Return the [x, y] coordinate for the center point of the cell that contains the specified text.  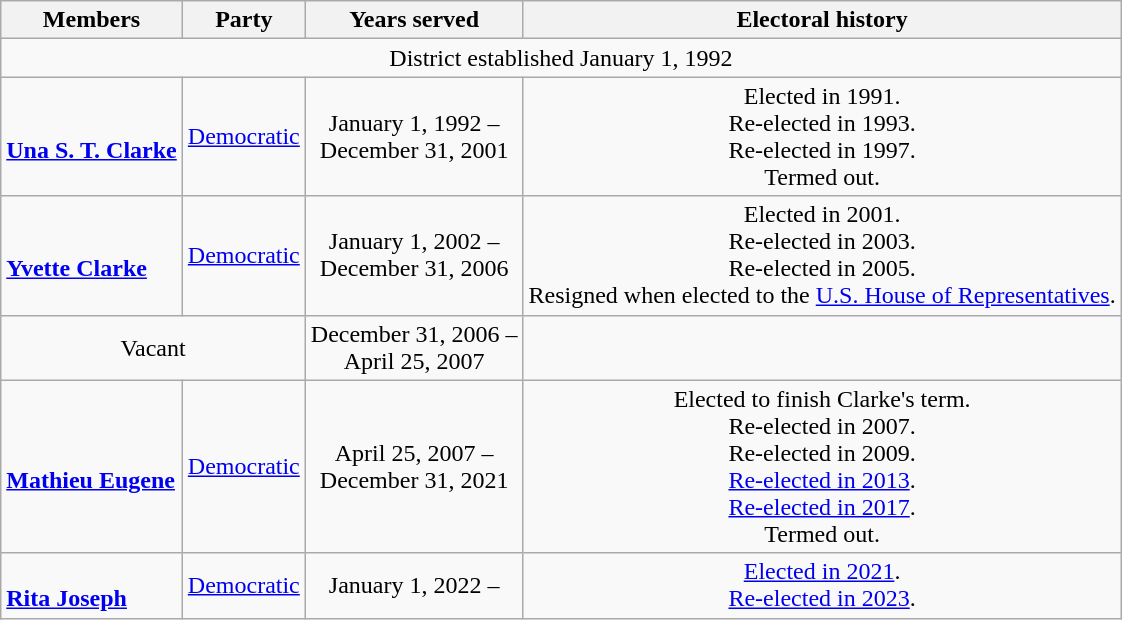
Yvette Clarke [92, 256]
Elected in 2021. Re-elected in 2023. [822, 586]
December 31, 2006 – April 25, 2007 [414, 348]
Elected in 1991. Re-elected in 1993. Re-elected in 1997. Termed out. [822, 136]
Members [92, 20]
Electoral history [822, 20]
Vacant [154, 348]
Party [244, 20]
Elected to finish Clarke's term. Re-elected in 2007. Re-elected in 2009. Re-elected in 2013. Re-elected in 2017. Termed out. [822, 466]
January 1, 2022 – [414, 586]
Mathieu Eugene [92, 466]
Years served [414, 20]
Rita Joseph [92, 586]
January 1, 1992 – December 31, 2001 [414, 136]
January 1, 2002 – December 31, 2006 [414, 256]
District established January 1, 1992 [561, 58]
Una S. T. Clarke [92, 136]
April 25, 2007 – December 31, 2021 [414, 466]
Elected in 2001. Re-elected in 2003. Re-elected in 2005. Resigned when elected to the U.S. House of Representatives. [822, 256]
